For the text-containing cell, return its midpoint in [x, y] coordinate format. 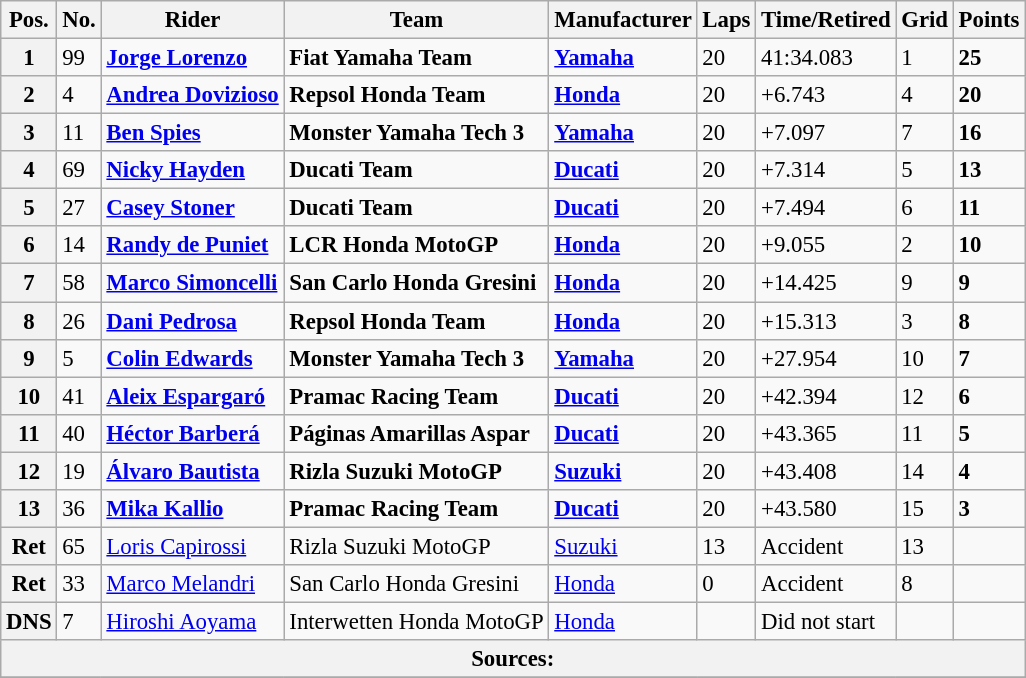
58 [79, 283]
Rider [192, 20]
+7.097 [826, 133]
LCR Honda MotoGP [416, 245]
Páginas Amarillas Aspar [416, 433]
26 [79, 321]
41 [79, 396]
Marco Melandri [192, 584]
Mika Kallio [192, 509]
Andrea Dovizioso [192, 95]
0 [726, 584]
Ben Spies [192, 133]
36 [79, 509]
99 [79, 58]
Randy de Puniet [192, 245]
Loris Capirossi [192, 546]
Colin Edwards [192, 358]
Laps [726, 20]
No. [79, 20]
Dani Pedrosa [192, 321]
Nicky Hayden [192, 170]
+43.408 [826, 471]
Team [416, 20]
40 [79, 433]
Sources: [513, 659]
+43.580 [826, 509]
15 [924, 509]
+15.313 [826, 321]
+7.494 [826, 208]
Manufacturer [623, 20]
41:34.083 [826, 58]
25 [988, 58]
+43.365 [826, 433]
Pos. [29, 20]
33 [79, 584]
+9.055 [826, 245]
Marco Simoncelli [192, 283]
+7.314 [826, 170]
Interwetten Honda MotoGP [416, 621]
27 [79, 208]
Hiroshi Aoyama [192, 621]
Casey Stoner [192, 208]
69 [79, 170]
DNS [29, 621]
+27.954 [826, 358]
Fiat Yamaha Team [416, 58]
19 [79, 471]
16 [988, 133]
Aleix Espargaró [192, 396]
Jorge Lorenzo [192, 58]
+42.394 [826, 396]
+6.743 [826, 95]
Grid [924, 20]
Time/Retired [826, 20]
+14.425 [826, 283]
Did not start [826, 621]
Álvaro Bautista [192, 471]
Héctor Barberá [192, 433]
Points [988, 20]
65 [79, 546]
